Extract the (X, Y) coordinate from the center of the cell holding the provided text.  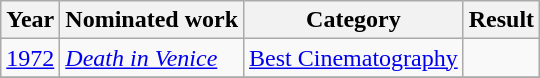
Death in Venice (152, 58)
Best Cinematography (354, 58)
Category (354, 20)
1972 (30, 58)
Nominated work (152, 20)
Result (501, 20)
Year (30, 20)
